From the cell containing the given text, extract its center point as [X, Y] coordinate. 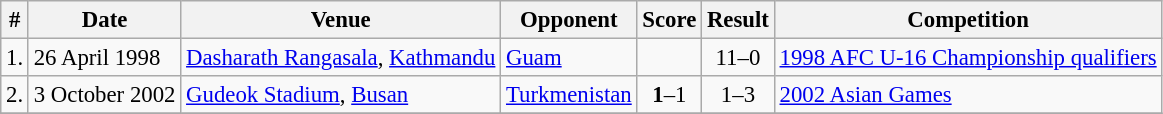
Result [738, 20]
Turkmenistan [569, 95]
Competition [968, 20]
# [15, 20]
2. [15, 95]
Opponent [569, 20]
Gudeok Stadium, Busan [341, 95]
Date [104, 20]
Dasharath Rangasala, Kathmandu [341, 58]
Venue [341, 20]
11–0 [738, 58]
1–1 [670, 95]
3 October 2002 [104, 95]
26 April 1998 [104, 58]
2002 Asian Games [968, 95]
1–3 [738, 95]
Guam [569, 58]
Score [670, 20]
1998 AFC U-16 Championship qualifiers [968, 58]
1. [15, 58]
